Determine the [x, y] coordinate at the center of the cell enclosing the given text.  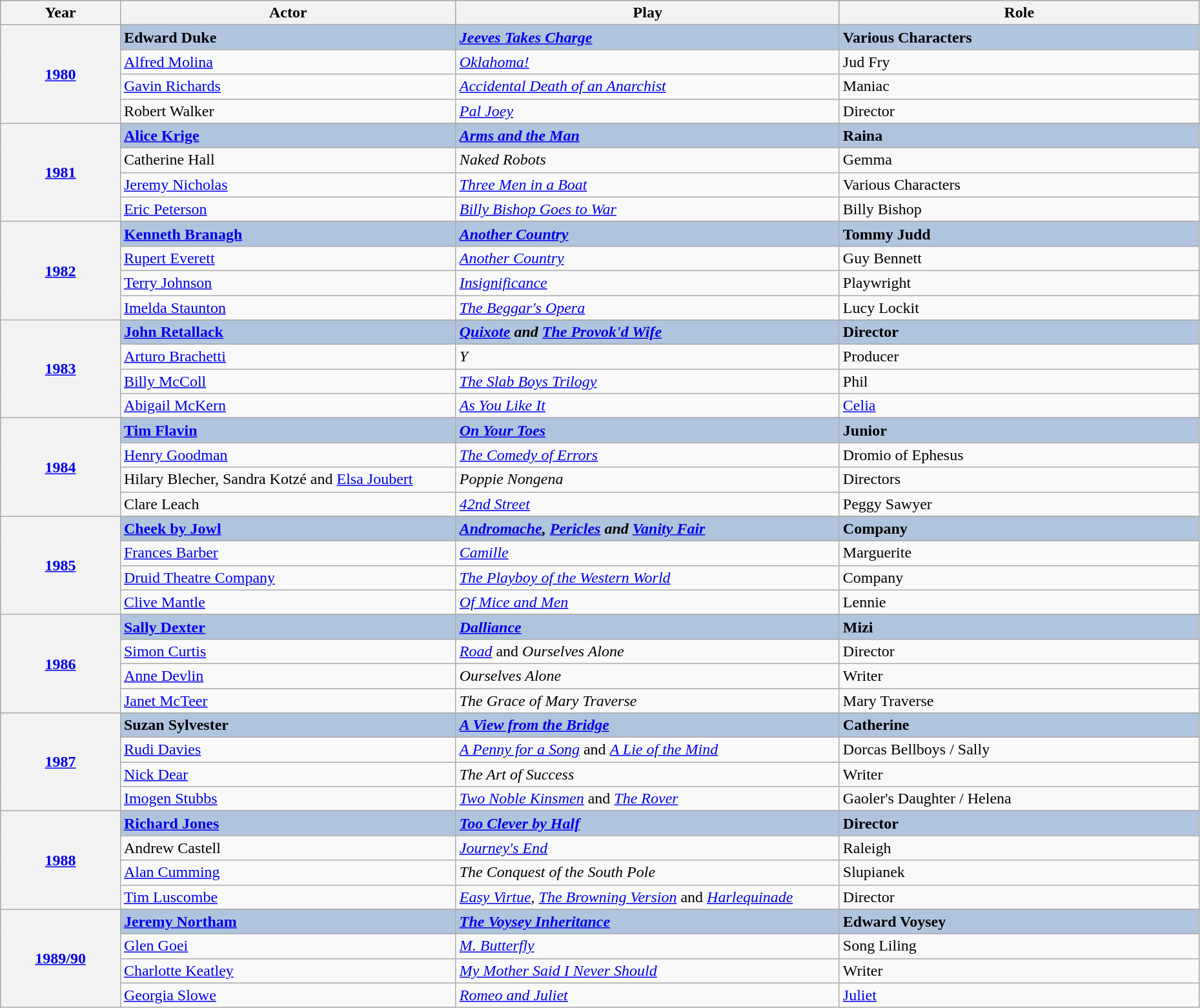
Oklahoma! [647, 62]
Peggy Sawyer [1019, 504]
1982 [61, 270]
Rudi Davies [288, 750]
Tommy Judd [1019, 234]
Lucy Lockit [1019, 308]
My Mother Said I Never Should [647, 971]
Richard Jones [288, 823]
Tim Luscombe [288, 897]
Marguerite [1019, 553]
Rupert Everett [288, 258]
Producer [1019, 357]
Road and Ourselves Alone [647, 651]
Gaoler's Daughter / Helena [1019, 799]
Naked Robots [647, 160]
Arms and the Man [647, 136]
The Conquest of the South Pole [647, 872]
Hilary Blecher, Sandra Kotzé and Elsa Joubert [288, 479]
Lennie [1019, 602]
Insignificance [647, 283]
1980 [61, 74]
Imelda Staunton [288, 308]
Slupianek [1019, 872]
Cheek by Jowl [288, 529]
Alice Krige [288, 136]
Juliet [1019, 995]
Edward Duke [288, 37]
Jeeves Takes Charge [647, 37]
Journey's End [647, 848]
The Grace of Mary Traverse [647, 700]
Alfred Molina [288, 62]
Too Clever by Half [647, 823]
Charlotte Keatley [288, 971]
John Retallack [288, 332]
1989/90 [61, 958]
Guy Bennett [1019, 258]
Song Liling [1019, 946]
Suzan Sylvester [288, 725]
Dorcas Bellboys / Sally [1019, 750]
Raleigh [1019, 848]
Two Noble Kinsmen and The Rover [647, 799]
Dalliance [647, 627]
Edward Voysey [1019, 922]
Three Men in a Boat [647, 185]
The Art of Success [647, 774]
Actor [288, 13]
Alan Cumming [288, 872]
Sally Dexter [288, 627]
Jeremy Nicholas [288, 185]
Catherine Hall [288, 160]
Y [647, 357]
1986 [61, 663]
Arturo Brachetti [288, 357]
Robert Walker [288, 111]
M. Butterfly [647, 946]
Andromache, Pericles and Vanity Fair [647, 529]
Eric Peterson [288, 209]
Play [647, 13]
The Playboy of the Western World [647, 578]
The Beggar's Opera [647, 308]
A View from the Bridge [647, 725]
Terry Johnson [288, 283]
Janet McTeer [288, 700]
1983 [61, 369]
Gavin Richards [288, 86]
Catherine [1019, 725]
Easy Virtue, The Browning Version and Harlequinade [647, 897]
Quixote and The Provok'd Wife [647, 332]
Poppie Nongena [647, 479]
Kenneth Branagh [288, 234]
Playwright [1019, 283]
Accidental Death of an Anarchist [647, 86]
Billy Bishop [1019, 209]
Clare Leach [288, 504]
Simon Curtis [288, 651]
As You Like It [647, 406]
Of Mice and Men [647, 602]
Celia [1019, 406]
1985 [61, 565]
Camille [647, 553]
The Comedy of Errors [647, 455]
1984 [61, 467]
Phil [1019, 381]
42nd Street [647, 504]
Pal Joey [647, 111]
1981 [61, 172]
Billy McColl [288, 381]
Nick Dear [288, 774]
Directors [1019, 479]
Role [1019, 13]
Clive Mantle [288, 602]
Mizi [1019, 627]
Druid Theatre Company [288, 578]
Billy Bishop Goes to War [647, 209]
A Penny for a Song and A Lie of the Mind [647, 750]
Junior [1019, 430]
Romeo and Juliet [647, 995]
Georgia Slowe [288, 995]
Tim Flavin [288, 430]
Dromio of Ephesus [1019, 455]
1988 [61, 860]
Maniac [1019, 86]
Mary Traverse [1019, 700]
Imogen Stubbs [288, 799]
Jud Fry [1019, 62]
The Voysey Inheritance [647, 922]
Henry Goodman [288, 455]
Gemma [1019, 160]
The Slab Boys Trilogy [647, 381]
On Your Toes [647, 430]
1987 [61, 762]
Abigail McKern [288, 406]
Ourselves Alone [647, 676]
Frances Barber [288, 553]
Year [61, 13]
Andrew Castell [288, 848]
Glen Goei [288, 946]
Raina [1019, 136]
Jeremy Northam [288, 922]
Anne Devlin [288, 676]
